Find where the given text appears and provide that cell's center as (x, y) coordinate. 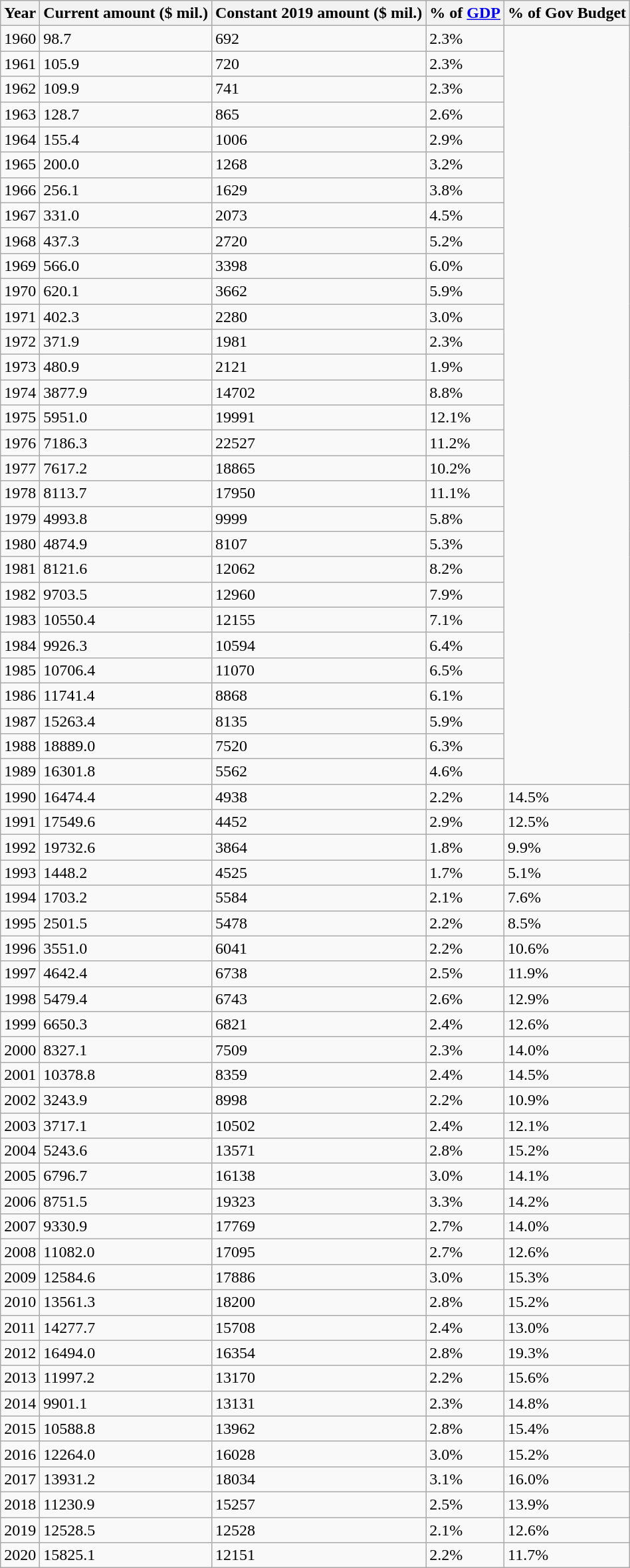
Constant 2019 amount ($ mil.) (318, 13)
1995 (20, 923)
13962 (318, 1429)
2011 (20, 1328)
3.1% (465, 1479)
2020 (20, 1555)
2013 (20, 1378)
12155 (318, 620)
1997 (20, 974)
2015 (20, 1429)
12062 (318, 569)
% of GDP (465, 13)
15.4% (568, 1429)
9330.9 (126, 1227)
11.1% (465, 493)
480.9 (126, 367)
17095 (318, 1252)
14277.7 (126, 1328)
8327.1 (126, 1049)
13170 (318, 1378)
2012 (20, 1353)
1986 (20, 695)
15.3% (568, 1277)
6041 (318, 948)
5.1% (568, 873)
1985 (20, 670)
16494.0 (126, 1353)
11741.4 (126, 695)
16474.4 (126, 797)
4993.8 (126, 519)
1991 (20, 822)
17950 (318, 493)
19323 (318, 1201)
4.6% (465, 772)
12528.5 (126, 1529)
7509 (318, 1049)
2008 (20, 1252)
8121.6 (126, 569)
5479.4 (126, 999)
11082.0 (126, 1252)
1703.2 (126, 898)
865 (318, 114)
6.5% (465, 670)
3.3% (465, 1201)
4452 (318, 822)
2121 (318, 367)
1969 (20, 266)
98.7 (126, 39)
4938 (318, 797)
17769 (318, 1227)
1960 (20, 39)
3551.0 (126, 948)
14.1% (568, 1176)
7617.2 (126, 468)
2019 (20, 1529)
1990 (20, 797)
1961 (20, 64)
1977 (20, 468)
1967 (20, 215)
12.9% (568, 999)
2017 (20, 1479)
109.9 (126, 89)
2501.5 (126, 923)
1.7% (465, 873)
6743 (318, 999)
128.7 (126, 114)
13561.3 (126, 1302)
256.1 (126, 190)
331.0 (126, 215)
18889.0 (126, 746)
10502 (318, 1126)
2720 (318, 240)
1965 (20, 165)
1988 (20, 746)
12264.0 (126, 1454)
3.2% (465, 165)
1.8% (465, 847)
1987 (20, 721)
11230.9 (126, 1504)
1994 (20, 898)
19732.6 (126, 847)
11.7% (568, 1555)
16354 (318, 1353)
9999 (318, 519)
10706.4 (126, 670)
6.1% (465, 695)
105.9 (126, 64)
720 (318, 64)
19991 (318, 418)
741 (318, 89)
11997.2 (126, 1378)
6738 (318, 974)
10.9% (568, 1100)
13.9% (568, 1504)
22527 (318, 443)
8107 (318, 544)
1976 (20, 443)
14702 (318, 392)
15708 (318, 1328)
7.1% (465, 620)
2009 (20, 1277)
12584.6 (126, 1277)
5584 (318, 898)
2001 (20, 1075)
8359 (318, 1075)
1993 (20, 873)
2000 (20, 1049)
4642.4 (126, 974)
2005 (20, 1176)
15263.4 (126, 721)
2014 (20, 1403)
3662 (318, 291)
1980 (20, 544)
1972 (20, 342)
620.1 (126, 291)
1974 (20, 392)
10550.4 (126, 620)
1998 (20, 999)
1268 (318, 165)
7.6% (568, 898)
8.8% (465, 392)
17886 (318, 1277)
15825.1 (126, 1555)
437.3 (126, 240)
2018 (20, 1504)
3877.9 (126, 392)
2004 (20, 1151)
9926.3 (126, 645)
10.2% (465, 468)
1006 (318, 139)
1989 (20, 772)
6650.3 (126, 1024)
1992 (20, 847)
16138 (318, 1176)
% of Gov Budget (568, 13)
18865 (318, 468)
1973 (20, 367)
18200 (318, 1302)
10378.8 (126, 1075)
1982 (20, 594)
10594 (318, 645)
12151 (318, 1555)
1984 (20, 645)
1979 (20, 519)
1964 (20, 139)
4.5% (465, 215)
1629 (318, 190)
3864 (318, 847)
1968 (20, 240)
6821 (318, 1024)
1971 (20, 317)
4525 (318, 873)
3717.1 (126, 1126)
200.0 (126, 165)
1999 (20, 1024)
1963 (20, 114)
8751.5 (126, 1201)
7520 (318, 746)
1448.2 (126, 873)
Year (20, 13)
16301.8 (126, 772)
1996 (20, 948)
4874.9 (126, 544)
2003 (20, 1126)
3243.9 (126, 1100)
9703.5 (126, 594)
6.3% (465, 746)
15.6% (568, 1378)
2002 (20, 1100)
155.4 (126, 139)
8998 (318, 1100)
1978 (20, 493)
371.9 (126, 342)
5951.0 (126, 418)
14.8% (568, 1403)
1962 (20, 89)
15257 (318, 1504)
5243.6 (126, 1151)
692 (318, 39)
8868 (318, 695)
5.8% (465, 519)
402.3 (126, 317)
12528 (318, 1529)
566.0 (126, 266)
6.0% (465, 266)
1975 (20, 418)
5478 (318, 923)
1.9% (465, 367)
7186.3 (126, 443)
2010 (20, 1302)
11070 (318, 670)
2006 (20, 1201)
10.6% (568, 948)
2280 (318, 317)
6796.7 (126, 1176)
8135 (318, 721)
9.9% (568, 847)
18034 (318, 1479)
13131 (318, 1403)
17549.6 (126, 822)
11.9% (568, 974)
3.8% (465, 190)
8113.7 (126, 493)
5.2% (465, 240)
Current amount ($ mil.) (126, 13)
1966 (20, 190)
5.3% (465, 544)
10588.8 (126, 1429)
7.9% (465, 594)
1970 (20, 291)
11.2% (465, 443)
16.0% (568, 1479)
6.4% (465, 645)
12960 (318, 594)
12.5% (568, 822)
2016 (20, 1454)
19.3% (568, 1353)
3398 (318, 266)
9901.1 (126, 1403)
14.2% (568, 1201)
8.2% (465, 569)
13.0% (568, 1328)
16028 (318, 1454)
8.5% (568, 923)
2073 (318, 215)
1983 (20, 620)
13931.2 (126, 1479)
2007 (20, 1227)
13571 (318, 1151)
5562 (318, 772)
